Detect which cell encompasses the target text, then output its [X, Y] center coordinate. 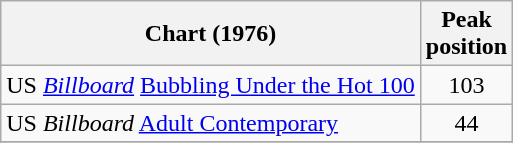
US Billboard Adult Contemporary [211, 123]
103 [466, 85]
Peakposition [466, 34]
Chart (1976) [211, 34]
44 [466, 123]
US Billboard Bubbling Under the Hot 100 [211, 85]
